Extract the [X, Y] coordinate from the center of the cell holding the provided text.  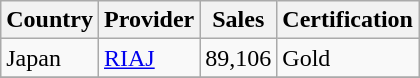
Certification [348, 20]
RIAJ [148, 58]
Japan [50, 58]
89,106 [238, 58]
Country [50, 20]
Gold [348, 58]
Provider [148, 20]
Sales [238, 20]
